Determine the (x, y) coordinate at the center of the cell enclosing the given text.  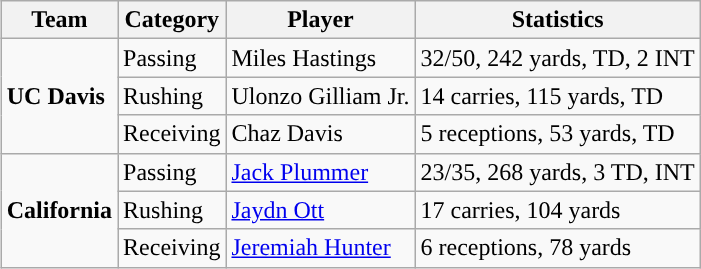
Ulonzo Gilliam Jr. (320, 96)
UC Davis (59, 96)
Jeremiah Hunter (320, 248)
Player (320, 20)
Category (172, 20)
5 receptions, 53 yards, TD (558, 134)
California (59, 210)
Chaz Davis (320, 134)
23/35, 268 yards, 3 TD, INT (558, 172)
6 receptions, 78 yards (558, 248)
17 carries, 104 yards (558, 210)
14 carries, 115 yards, TD (558, 96)
32/50, 242 yards, TD, 2 INT (558, 58)
Jack Plummer (320, 172)
Jaydn Ott (320, 210)
Statistics (558, 20)
Team (59, 20)
Miles Hastings (320, 58)
